Determine the [x, y] coordinate at the center of the cell enclosing the given text.  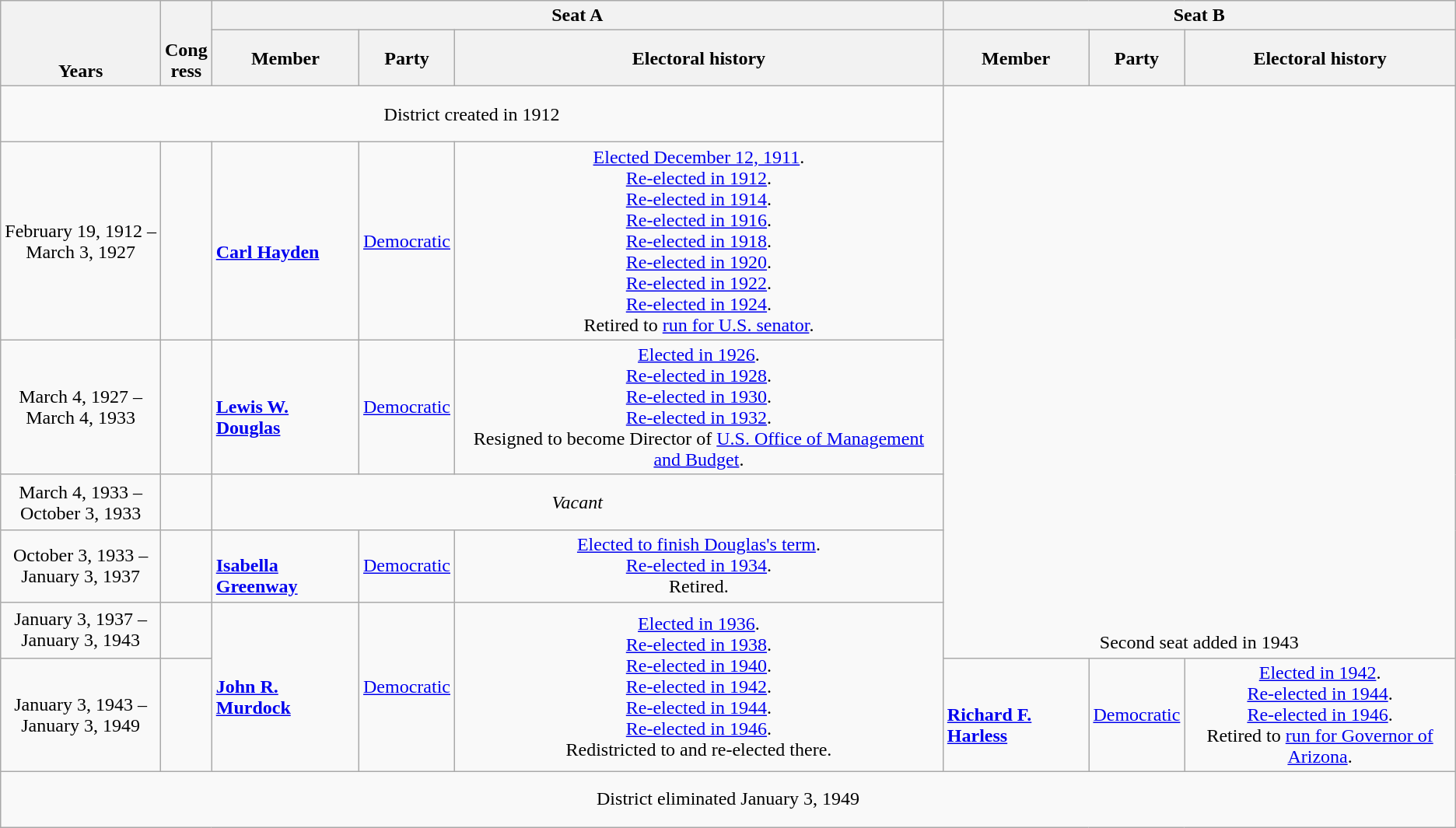
District created in 1912 [472, 114]
Isabella Greenway [285, 566]
Years [81, 44]
January 3, 1937 –January 3, 1943 [81, 630]
Lewis W. Douglas [285, 407]
Elected in 1926.Re-elected in 1928.Re-elected in 1930.Re-elected in 1932.Resigned to become Director of U.S. Office of Management and Budget. [699, 407]
Congress [186, 44]
March 4, 1933 –October 3, 1933 [81, 502]
Vacant [577, 502]
Second seat added in 1943 [1199, 372]
February 19, 1912 –March 3, 1927 [81, 241]
John R. Murdock [285, 687]
Elected to finish Douglas's term.Re-elected in 1934.Retired. [699, 566]
Richard F. Harless [1016, 714]
Seat B [1199, 16]
Carl Hayden [285, 241]
March 4, 1927 –March 4, 1933 [81, 407]
Elected in 1942.Re-elected in 1944.Re-elected in 1946.Retired to run for Governor of Arizona. [1320, 714]
October 3, 1933 –January 3, 1937 [81, 566]
District eliminated January 3, 1949 [728, 799]
January 3, 1943 –January 3, 1949 [81, 714]
Seat A [577, 16]
Elected in 1936.Re-elected in 1938.Re-elected in 1940.Re-elected in 1942.Re-elected in 1944.Re-elected in 1946.Redistricted to and re-elected there. [699, 687]
